Scan for the cell matching the given text and deliver its [x, y] coordinate at center. 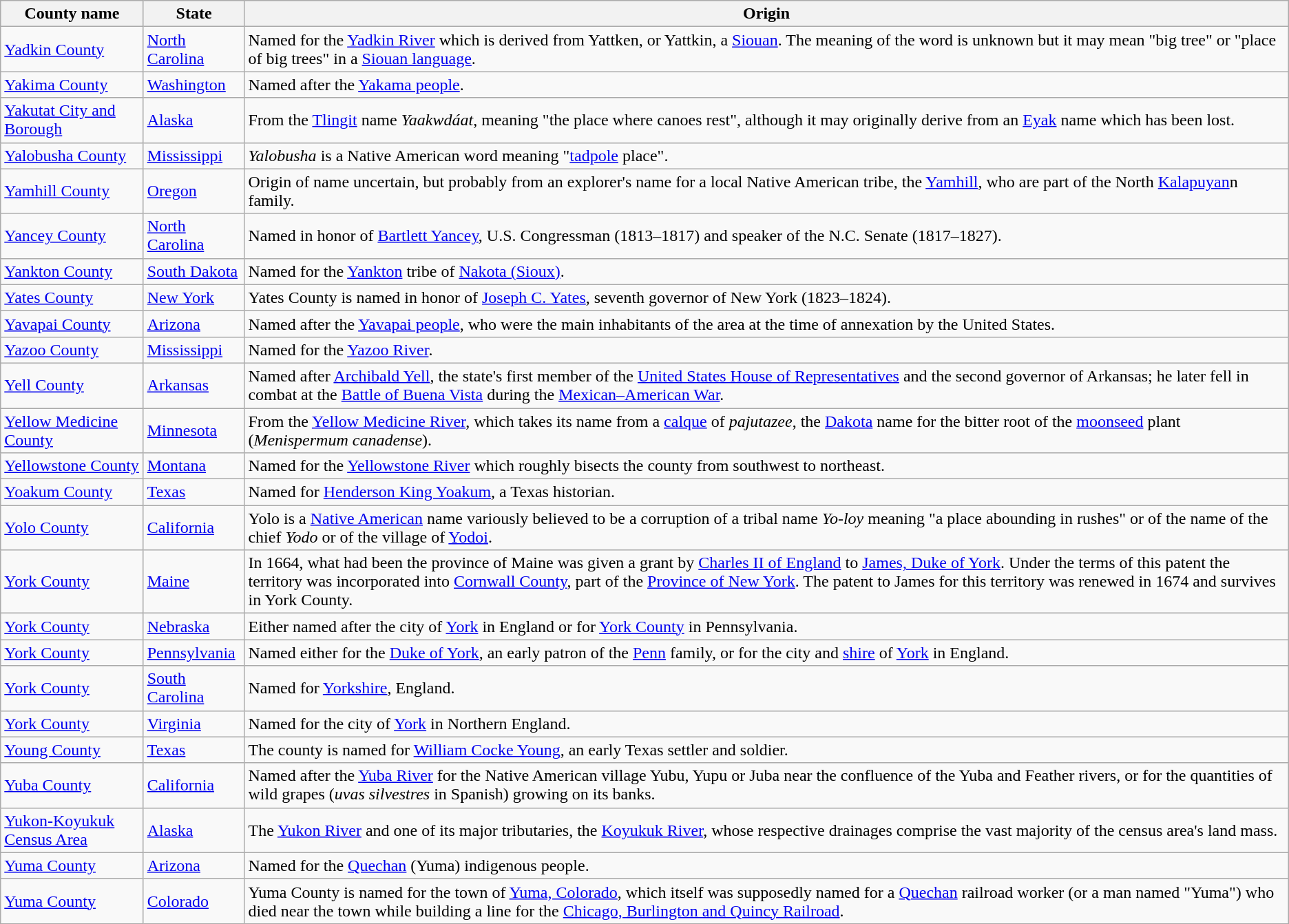
Young County [72, 750]
Origin [766, 14]
Minnesota [194, 430]
From the Tlingit name Yaakwdáat, meaning "the place where canoes rest", although it may originally derive from an Eyak name which has been lost. [766, 120]
State [194, 14]
Yamhill County [72, 191]
Yankton County [72, 271]
Washington [194, 85]
County name [72, 14]
Named for Yorkshire, England. [766, 689]
Yates County [72, 297]
Named after the Yavapai people, who were the main inhabitants of the area at the time of annexation by the United States. [766, 324]
Named for the Quechan (Yuma) indigenous people. [766, 865]
Yalobusha is a Native American word meaning "tadpole place". [766, 156]
New York [194, 297]
Montana [194, 466]
Yakutat City and Borough [72, 120]
Yadkin County [72, 50]
Pennsylvania [194, 653]
Named for the city of York in Northern England. [766, 724]
Named in honor of Bartlett Yancey, U.S. Congressman (1813–1817) and speaker of the N.C. Senate (1817–1827). [766, 235]
Yolo County [72, 527]
Colorado [194, 901]
Named after the Yakama people. [766, 85]
Yuba County [72, 785]
Yavapai County [72, 324]
Yates County is named in honor of Joseph C. Yates, seventh governor of New York (1823–1824). [766, 297]
Named either for the Duke of York, an early patron of the Penn family, or for the city and shire of York in England. [766, 653]
The county is named for William Cocke Young, an early Texas settler and soldier. [766, 750]
South Dakota [194, 271]
Yukon-Koyukuk Census Area [72, 830]
Yellowstone County [72, 466]
Yoakum County [72, 492]
Yellow Medicine County [72, 430]
Yakima County [72, 85]
Named for the Yankton tribe of Nakota (Sioux). [766, 271]
Nebraska [194, 627]
Named for Henderson King Yoakum, a Texas historian. [766, 492]
Yazoo County [72, 350]
Yancey County [72, 235]
Virginia [194, 724]
Arkansas [194, 386]
Named for the Yellowstone River which roughly bisects the county from southwest to northeast. [766, 466]
Yell County [72, 386]
Either named after the city of York in England or for York County in Pennsylvania. [766, 627]
Named for the Yazoo River. [766, 350]
Maine [194, 582]
Yalobusha County [72, 156]
South Carolina [194, 689]
Oregon [194, 191]
